Find where the given text appears and provide that cell's center as [x, y] coordinate. 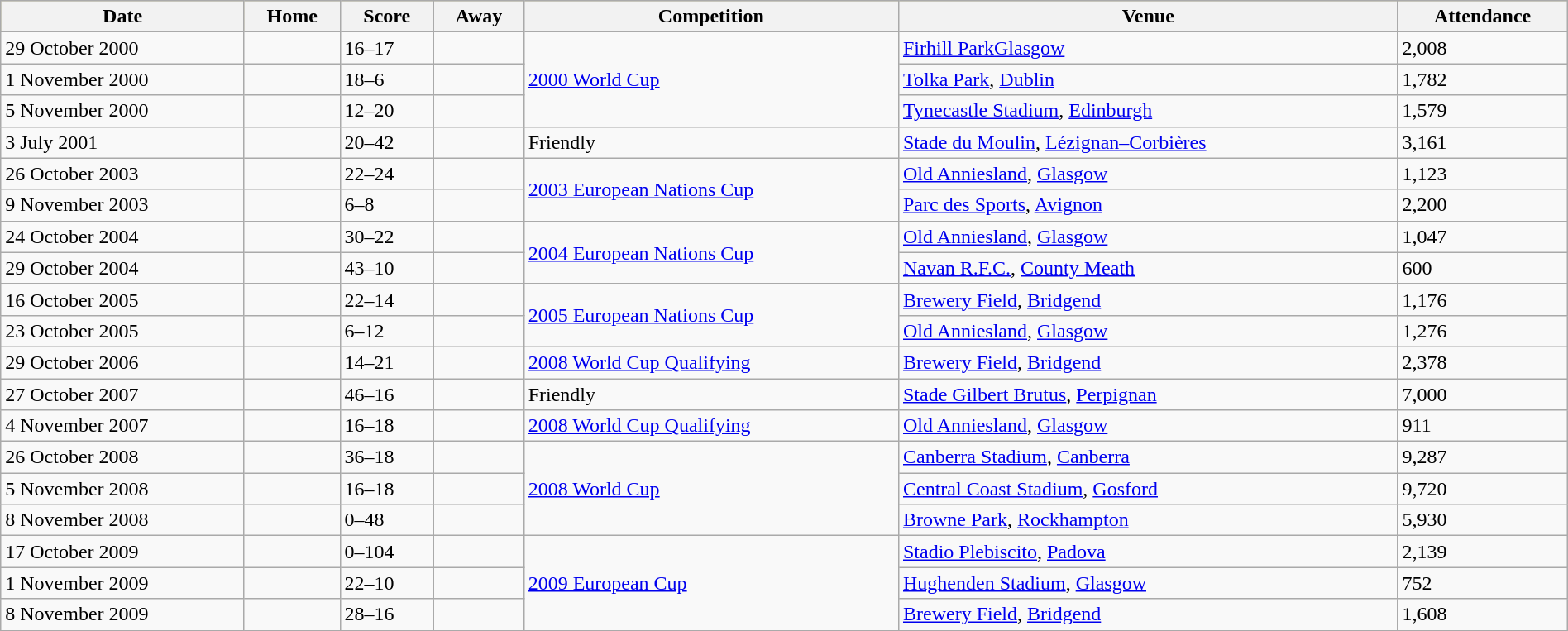
Home [292, 17]
12–20 [387, 111]
26 October 2008 [122, 457]
Date [122, 17]
5 November 2008 [122, 489]
5 November 2000 [122, 111]
1 November 2000 [122, 79]
2009 European Cup [711, 583]
2000 World Cup [711, 79]
1,176 [1482, 299]
8 November 2008 [122, 520]
0–48 [387, 520]
1,608 [1482, 614]
1,276 [1482, 331]
14–21 [387, 362]
2,008 [1482, 48]
46–16 [387, 394]
1,579 [1482, 111]
16 October 2005 [122, 299]
9 November 2003 [122, 205]
2,378 [1482, 362]
Central Coast Stadium, Gosford [1148, 489]
4 November 2007 [122, 426]
6–8 [387, 205]
Tolka Park, Dublin [1148, 79]
29 October 2004 [122, 268]
16–17 [387, 48]
5,930 [1482, 520]
36–18 [387, 457]
Parc des Sports, Avignon [1148, 205]
22–10 [387, 583]
2,200 [1482, 205]
22–14 [387, 299]
30–22 [387, 237]
2004 European Nations Cup [711, 252]
2003 European Nations Cup [711, 189]
1,047 [1482, 237]
911 [1482, 426]
1,782 [1482, 79]
17 October 2009 [122, 552]
Tynecastle Stadium, Edinburgh [1148, 111]
1,123 [1482, 174]
28–16 [387, 614]
Stadio Plebiscito, Padova [1148, 552]
Score [387, 17]
3,161 [1482, 142]
2008 World Cup [711, 489]
Canberra Stadium, Canberra [1148, 457]
0–104 [387, 552]
24 October 2004 [122, 237]
23 October 2005 [122, 331]
Browne Park, Rockhampton [1148, 520]
Venue [1148, 17]
26 October 2003 [122, 174]
Firhill ParkGlasgow [1148, 48]
29 October 2000 [122, 48]
1 November 2009 [122, 583]
Stade Gilbert Brutus, Perpignan [1148, 394]
600 [1482, 268]
Navan R.F.C., County Meath [1148, 268]
2,139 [1482, 552]
22–24 [387, 174]
29 October 2006 [122, 362]
Stade du Moulin, Lézignan–Corbières [1148, 142]
27 October 2007 [122, 394]
20–42 [387, 142]
7,000 [1482, 394]
3 July 2001 [122, 142]
Competition [711, 17]
Hughenden Stadium, Glasgow [1148, 583]
18–6 [387, 79]
752 [1482, 583]
8 November 2009 [122, 614]
9,720 [1482, 489]
9,287 [1482, 457]
6–12 [387, 331]
Away [480, 17]
2005 European Nations Cup [711, 315]
43–10 [387, 268]
Attendance [1482, 17]
